Locate the cell with the specified text and output its [X, Y] center coordinate. 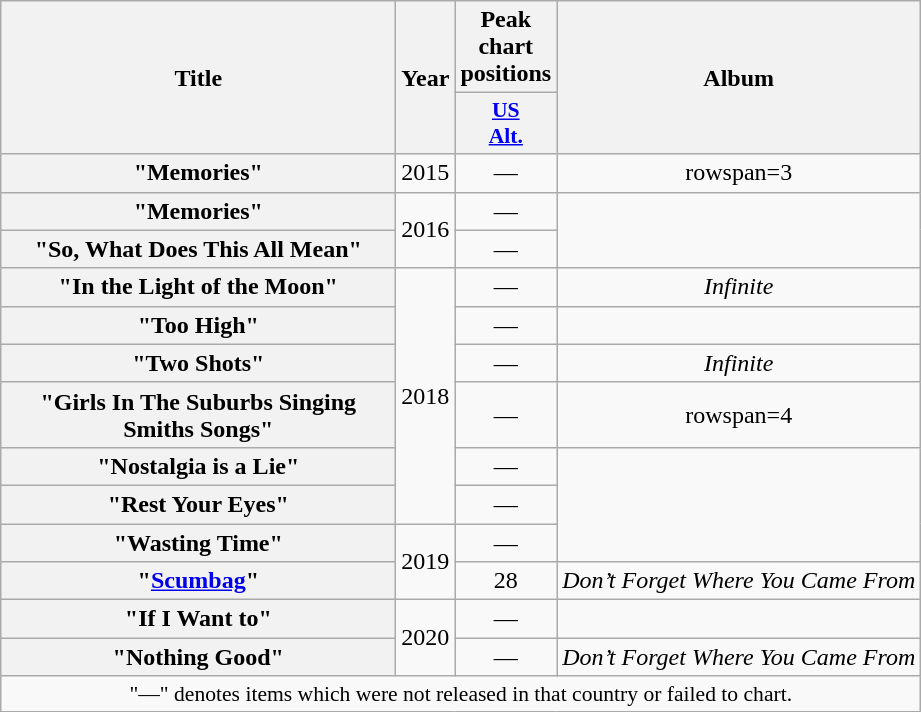
28 [506, 581]
Title [198, 78]
Album [739, 78]
2020 [426, 638]
"Two Shots" [198, 363]
"Nostalgia is a Lie" [198, 466]
2015 [426, 173]
"Girls In The Suburbs Singing Smiths Songs" [198, 414]
2018 [426, 396]
rowspan=4 [739, 414]
2019 [426, 562]
"So, What Does This All Mean" [198, 249]
2016 [426, 230]
"—" denotes items which were not released in that country or failed to chart. [461, 694]
"Nothing Good" [198, 657]
USAlt. [506, 124]
Peak chart positions [506, 47]
"Too High" [198, 325]
"In the Light of the Moon" [198, 287]
"Rest Your Eyes" [198, 504]
"Scumbag" [198, 581]
Year [426, 78]
rowspan=3 [739, 173]
"If I Want to" [198, 619]
"Wasting Time" [198, 543]
